Provide the (X, Y) coordinate of the cell's center where the given text is located.  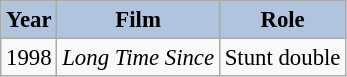
Stunt double (282, 58)
1998 (29, 58)
Role (282, 20)
Year (29, 20)
Film (138, 20)
Long Time Since (138, 58)
